Scan for the cell matching the given text and deliver its [x, y] coordinate at center. 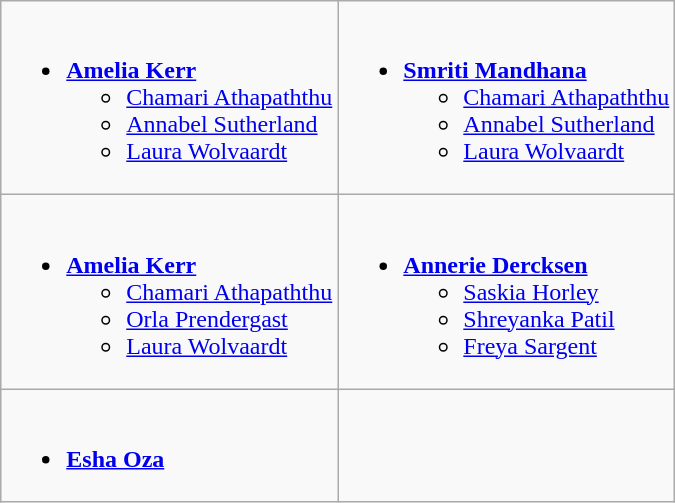
Smriti Mandhana Chamari Athapaththu Annabel Sutherland Laura Wolvaardt [506, 98]
Annerie Dercksen Saskia Horley Shreyanka Patil Freya Sargent [506, 292]
Amelia Kerr Chamari Athapaththu Orla Prendergast Laura Wolvaardt [170, 292]
Amelia Kerr Chamari Athapaththu Annabel Sutherland Laura Wolvaardt [170, 98]
Esha Oza [170, 446]
